Search for the cell housing the specified text and yield its [x, y] center coordinate. 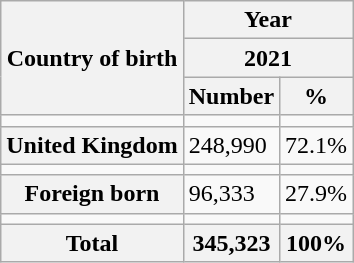
Total [92, 243]
Foreign born [92, 194]
United Kingdom [92, 145]
345,323 [231, 243]
100% [316, 243]
Country of birth [92, 58]
Year [268, 20]
96,333 [231, 194]
72.1% [316, 145]
Number [231, 96]
% [316, 96]
27.9% [316, 194]
248,990 [231, 145]
2021 [268, 58]
